For the text-containing cell, return its midpoint in (x, y) coordinate format. 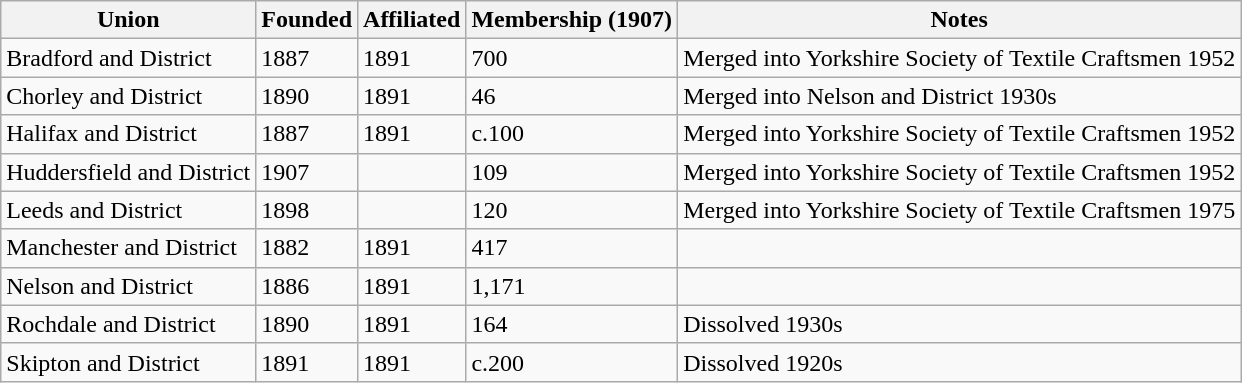
Leeds and District (128, 210)
Merged into Yorkshire Society of Textile Craftsmen 1975 (960, 210)
Notes (960, 20)
700 (572, 58)
Affiliated (412, 20)
Dissolved 1920s (960, 362)
c.200 (572, 362)
Dissolved 1930s (960, 324)
Bradford and District (128, 58)
c.100 (572, 134)
417 (572, 248)
Chorley and District (128, 96)
164 (572, 324)
Membership (1907) (572, 20)
Founded (307, 20)
Huddersfield and District (128, 172)
Merged into Nelson and District 1930s (960, 96)
1882 (307, 248)
Manchester and District (128, 248)
Union (128, 20)
109 (572, 172)
Rochdale and District (128, 324)
46 (572, 96)
1886 (307, 286)
1,171 (572, 286)
120 (572, 210)
Nelson and District (128, 286)
Halifax and District (128, 134)
1907 (307, 172)
Skipton and District (128, 362)
1898 (307, 210)
